For the text-containing cell, return its midpoint in [X, Y] coordinate format. 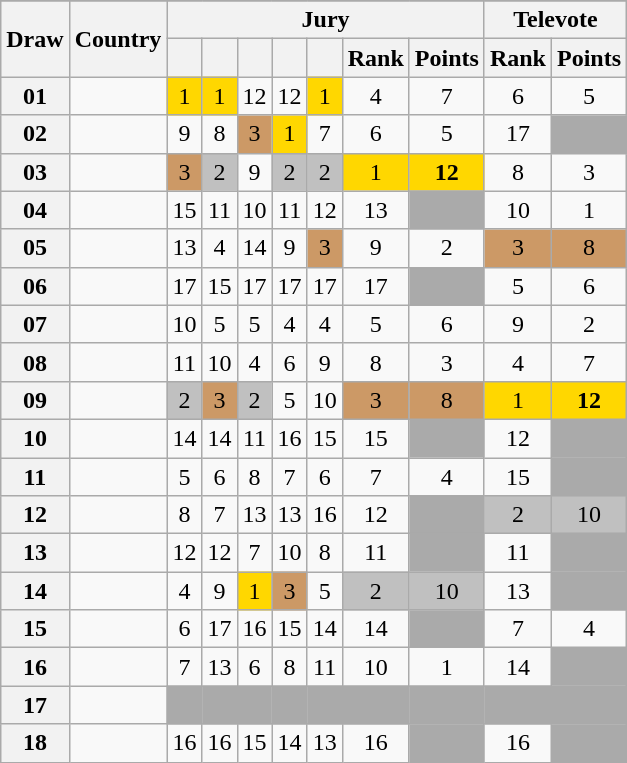
Draw [35, 39]
09 [35, 400]
02 [35, 134]
03 [35, 172]
07 [35, 324]
05 [35, 248]
04 [35, 210]
01 [35, 96]
18 [35, 743]
Televote [555, 20]
06 [35, 286]
Country [118, 39]
08 [35, 362]
Jury [326, 20]
